Capture the cell that displays the provided text and extract its [x, y] central coordinate. 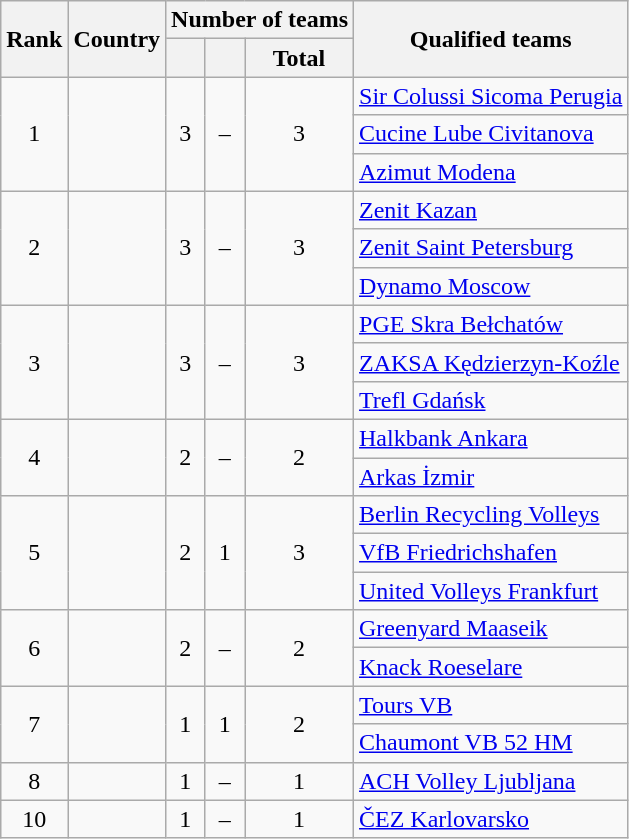
Knack Roeselare [491, 667]
Azimut Modena [491, 172]
Berlin Recycling Volleys [491, 515]
PGE Skra Bełchatów [491, 324]
Greenyard Maaseik [491, 629]
Trefl Gdańsk [491, 400]
United Volleys Frankfurt [491, 591]
Dynamo Moscow [491, 286]
ČEZ Karlovarsko [491, 819]
Total [300, 58]
5 [34, 553]
4 [34, 457]
VfB Friedrichshafen [491, 553]
Country [117, 39]
Cucine Lube Civitanova [491, 134]
Tours VB [491, 705]
Halkbank Ankara [491, 438]
Qualified teams [491, 39]
ZAKSA Kędzierzyn-Koźle [491, 362]
8 [34, 781]
Chaumont VB 52 HM [491, 743]
10 [34, 819]
7 [34, 724]
Number of teams [260, 20]
Zenit Kazan [491, 210]
6 [34, 648]
Arkas İzmir [491, 477]
Sir Colussi Sicoma Perugia [491, 96]
Zenit Saint Petersburg [491, 248]
Rank [34, 39]
ACH Volley Ljubljana [491, 781]
